Detect which cell encompasses the target text, then output its [x, y] center coordinate. 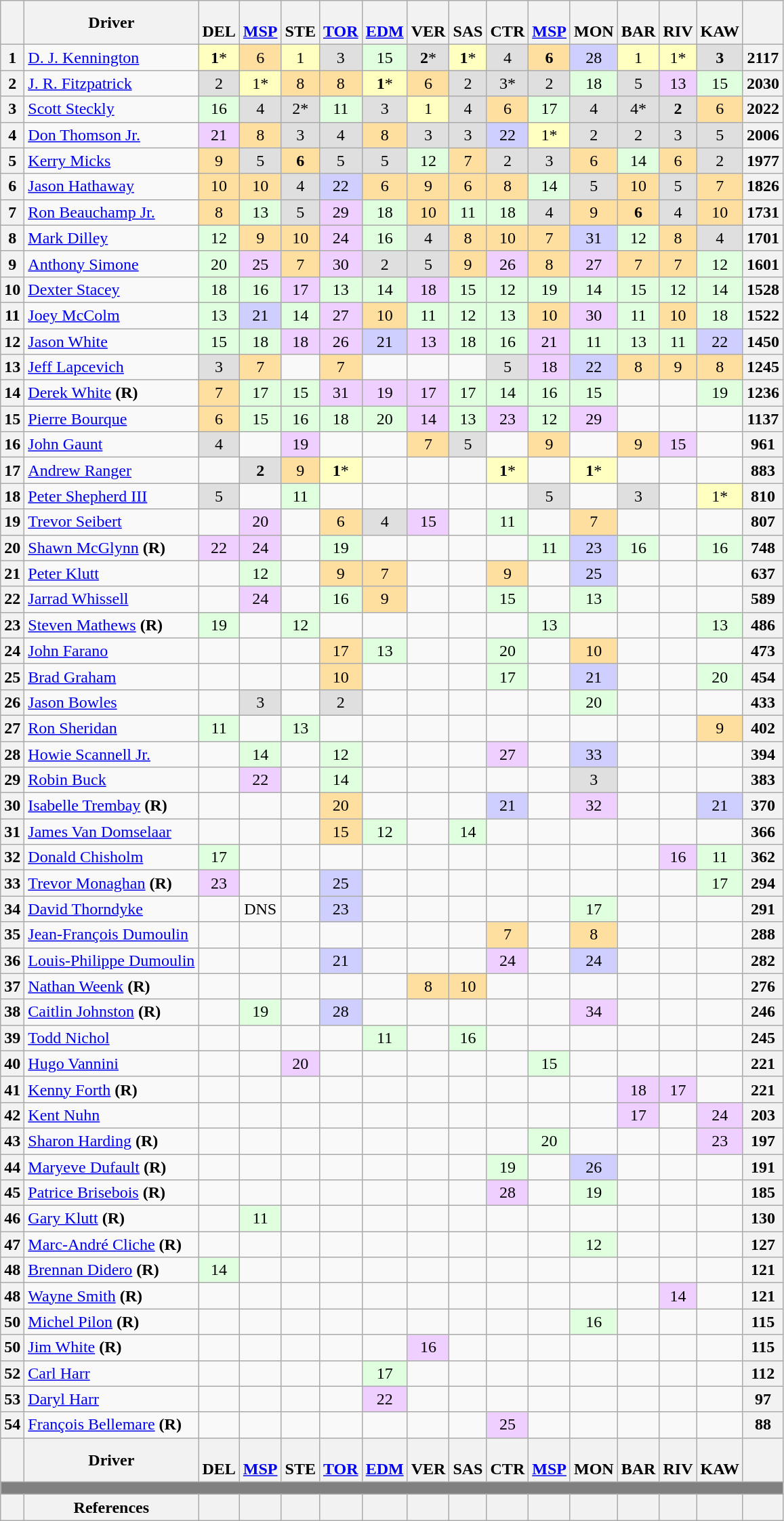
Louis-Philippe Dumoulin [111, 960]
2030 [763, 83]
2022 [763, 109]
36 [12, 960]
Brad Graham [111, 676]
Don Thomson Jr. [111, 135]
François Bellemare (R) [111, 1425]
37 [12, 986]
185 [763, 1193]
3* [508, 83]
45 [12, 1193]
Scott Steckly [111, 109]
Isabelle Trembay (R) [111, 806]
Jeff Lapcevich [111, 367]
Carl Harr [111, 1373]
Sharon Harding (R) [111, 1141]
Trevor Seibert [111, 522]
276 [763, 986]
883 [763, 470]
1977 [763, 161]
Kent Nuhn [111, 1115]
Pierre Bourque [111, 419]
David Thorndyke [111, 909]
J. R. Fitzpatrick [111, 83]
Patrice Brisebois (R) [111, 1193]
Daryl Harr [111, 1399]
486 [763, 625]
88 [763, 1425]
362 [763, 857]
112 [763, 1373]
246 [763, 1012]
245 [763, 1038]
Shawn McGlynn (R) [111, 548]
Marc-André Cliche (R) [111, 1244]
Nathan Weenk (R) [111, 986]
Todd Nichol [111, 1038]
383 [763, 780]
35 [12, 935]
James Van Domselaar [111, 832]
1826 [763, 186]
Howie Scannell Jr. [111, 754]
Ron Sheridan [111, 728]
4* [638, 109]
Jason Hathaway [111, 186]
38 [12, 1012]
40 [12, 1063]
1601 [763, 264]
294 [763, 883]
Robin Buck [111, 780]
47 [12, 1244]
D. J. Kennington [111, 58]
Derek White (R) [111, 393]
Trevor Monaghan (R) [111, 883]
282 [763, 960]
Mark Dilley [111, 238]
Wayne Smith (R) [111, 1296]
Peter Shepherd III [111, 496]
366 [763, 832]
Maryeve Dufault (R) [111, 1167]
1450 [763, 341]
Kenny Forth (R) [111, 1089]
2006 [763, 135]
127 [763, 1244]
Caitlin Johnston (R) [111, 1012]
1245 [763, 367]
288 [763, 935]
1731 [763, 212]
54 [12, 1425]
97 [763, 1399]
44 [12, 1167]
203 [763, 1115]
Jason Bowles [111, 702]
191 [763, 1167]
Jim White (R) [111, 1347]
DNS [260, 909]
43 [12, 1141]
1236 [763, 393]
637 [763, 573]
454 [763, 676]
Peter Klutt [111, 573]
589 [763, 599]
Gary Klutt (R) [111, 1219]
2117 [763, 58]
Jason White [111, 341]
41 [12, 1089]
Dexter Stacey [111, 289]
370 [763, 806]
1701 [763, 238]
1528 [763, 289]
Donald Chisholm [111, 857]
394 [763, 754]
1522 [763, 315]
Brennan Didero (R) [111, 1270]
402 [763, 728]
52 [12, 1373]
Jarrad Whissell [111, 599]
Steven Mathews (R) [111, 625]
Kerry Micks [111, 161]
Joey McColm [111, 315]
433 [763, 702]
Anthony Simone [111, 264]
Andrew Ranger [111, 470]
39 [12, 1038]
961 [763, 445]
53 [12, 1399]
42 [12, 1115]
130 [763, 1219]
810 [763, 496]
Jean-François Dumoulin [111, 935]
291 [763, 909]
Michel Pilon (R) [111, 1322]
John Gaunt [111, 445]
807 [763, 522]
197 [763, 1141]
References [111, 1507]
Hugo Vannini [111, 1063]
John Farano [111, 651]
46 [12, 1219]
Ron Beauchamp Jr. [111, 212]
473 [763, 651]
1137 [763, 419]
748 [763, 548]
